Return the [X, Y] coordinate for the center point of the cell that contains the specified text.  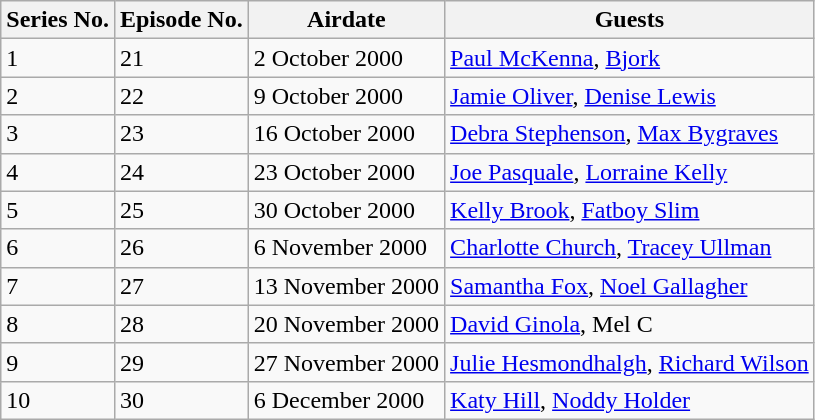
9 [58, 362]
Samantha Fox, Noel Gallagher [630, 286]
Katy Hill, Noddy Holder [630, 400]
7 [58, 286]
Guests [630, 20]
Episode No. [181, 20]
2 October 2000 [346, 58]
Paul McKenna, Bjork [630, 58]
28 [181, 324]
Jamie Oliver, Denise Lewis [630, 96]
David Ginola, Mel C [630, 324]
16 October 2000 [346, 134]
21 [181, 58]
1 [58, 58]
6 December 2000 [346, 400]
8 [58, 324]
27 [181, 286]
9 October 2000 [346, 96]
10 [58, 400]
Debra Stephenson, Max Bygraves [630, 134]
Julie Hesmondhalgh, Richard Wilson [630, 362]
Charlotte Church, Tracey Ullman [630, 248]
Airdate [346, 20]
6 [58, 248]
3 [58, 134]
23 [181, 134]
4 [58, 172]
30 October 2000 [346, 210]
24 [181, 172]
26 [181, 248]
Series No. [58, 20]
13 November 2000 [346, 286]
29 [181, 362]
Kelly Brook, Fatboy Slim [630, 210]
20 November 2000 [346, 324]
30 [181, 400]
5 [58, 210]
27 November 2000 [346, 362]
25 [181, 210]
6 November 2000 [346, 248]
2 [58, 96]
22 [181, 96]
23 October 2000 [346, 172]
Joe Pasquale, Lorraine Kelly [630, 172]
